From the cell containing the given text, extract its center point as [X, Y] coordinate. 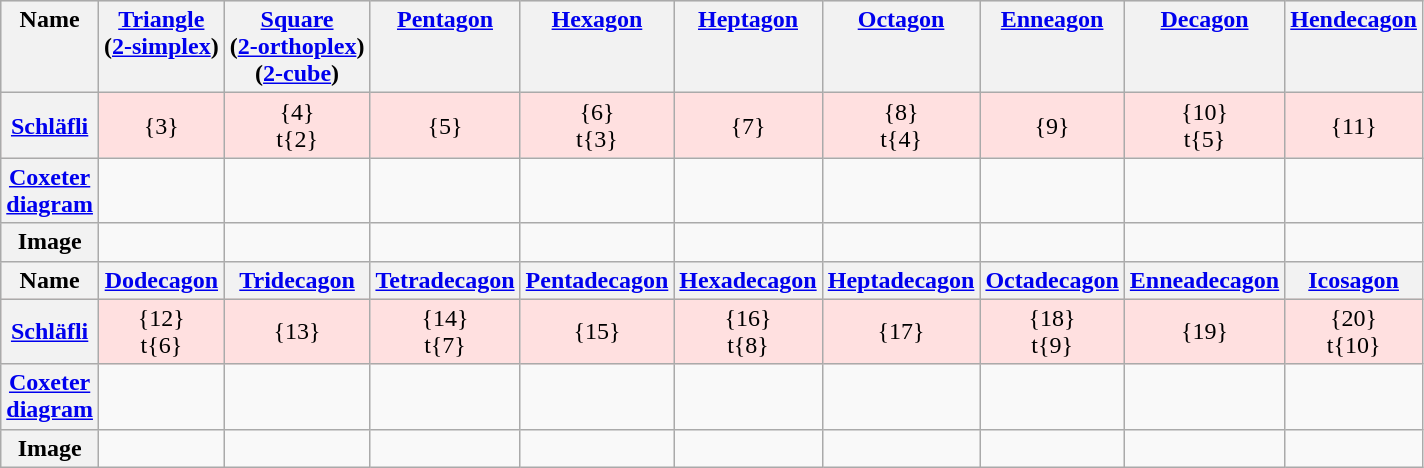
{11} [1354, 126]
Icosagon [1354, 280]
Pentadecagon [597, 280]
Tridecagon [297, 280]
{10}t{5} [1204, 126]
Hexagon [597, 47]
{12}t{6} [161, 332]
{5} [445, 126]
Enneadecagon [1204, 280]
{6}t{3} [597, 126]
Pentagon [445, 47]
{8}t{4} [901, 126]
{14}t{7} [445, 332]
Enneagon [1052, 47]
Square(2-orthoplex)(2-cube) [297, 47]
Hendecagon [1354, 47]
Triangle(2-simplex) [161, 47]
{13} [297, 332]
Hexadecagon [748, 280]
Heptagon [748, 47]
{19} [1204, 332]
Dodecagon [161, 280]
{9} [1052, 126]
{3} [161, 126]
{20}t{10} [1354, 332]
{18}t{9} [1052, 332]
{15} [597, 332]
Tetradecagon [445, 280]
{17} [901, 332]
Octagon [901, 47]
{4}t{2} [297, 126]
Decagon [1204, 47]
Heptadecagon [901, 280]
{7} [748, 126]
{16}t{8} [748, 332]
Octadecagon [1052, 280]
